Locate the cell with the specified text and output its (X, Y) center coordinate. 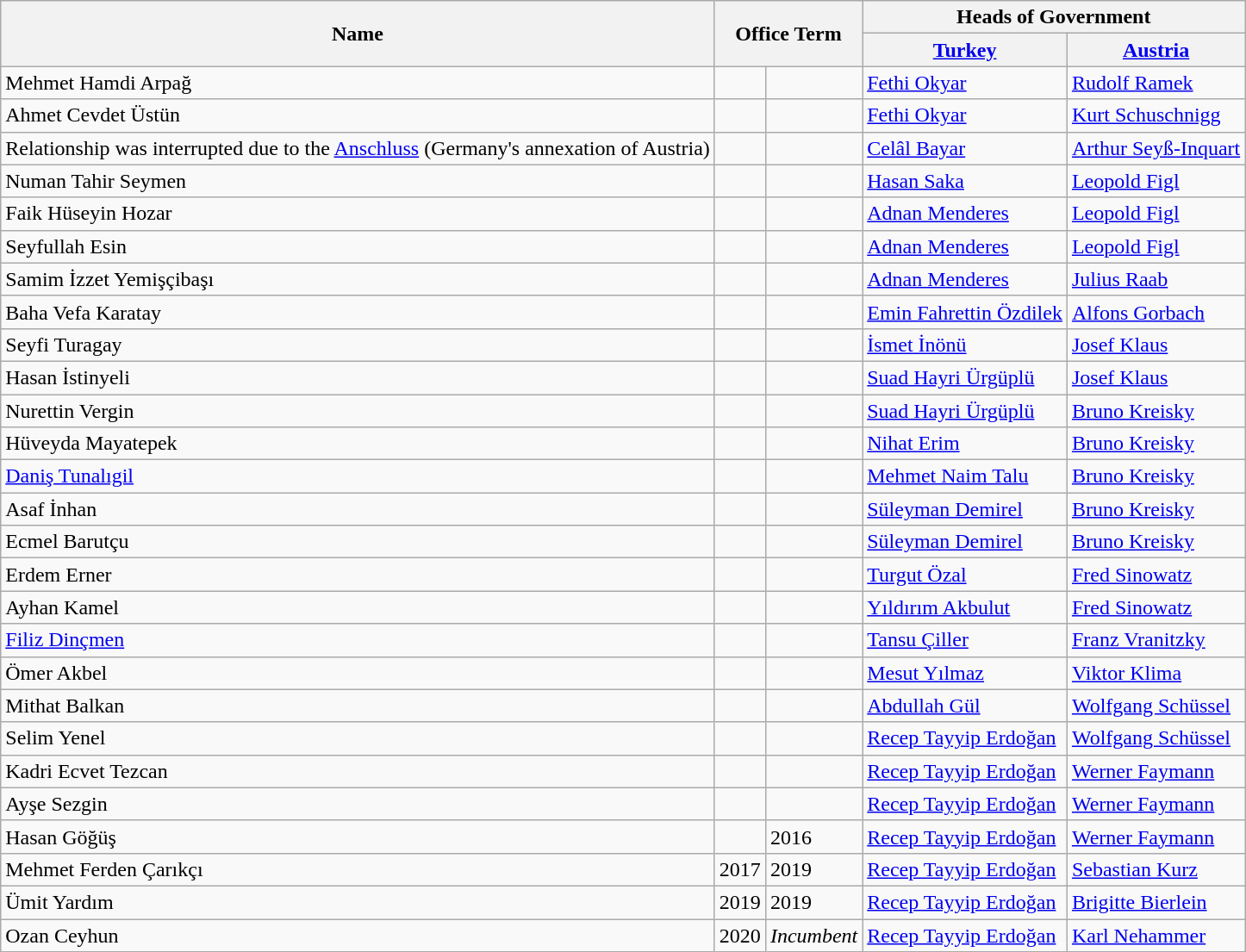
Relationship was interrupted due to the Anschluss (Germany's annexation of Austria) (358, 148)
Ahmet Cevdet Üstün (358, 115)
Hasan İstinyeli (358, 377)
2017 (739, 869)
Celâl Bayar (965, 148)
Arthur Seyß-Inquart (1156, 148)
Yıldırım Akbulut (965, 607)
Mesut Yılmaz (965, 673)
Mehmet Ferden Çarıkçı (358, 869)
Erdem Erner (358, 575)
Ecmel Barutçu (358, 542)
Kadri Ecvet Tezcan (358, 771)
Ömer Akbel (358, 673)
Julius Raab (1156, 279)
Hüveyda Mayatepek (358, 444)
Rudolf Ramek (1156, 83)
Turgut Özal (965, 575)
Alfons Gorbach (1156, 312)
Turkey (965, 50)
Daniş Tunalıgil (358, 476)
2016 (813, 837)
Hasan Göğüş (358, 837)
Name (358, 34)
Tansu Çiller (965, 640)
Baha Vefa Karatay (358, 312)
Austria (1156, 50)
Viktor Klima (1156, 673)
Seyfi Turagay (358, 345)
Filiz Dinçmen (358, 640)
Hasan Saka (965, 181)
Numan Tahir Seymen (358, 181)
Abdullah Gül (965, 706)
Faik Hüseyin Hozar (358, 214)
Franz Vranitzky (1156, 640)
Ayşe Sezgin (358, 804)
Seyfullah Esin (358, 246)
Brigitte Bierlein (1156, 902)
Ümit Yardım (358, 902)
Ozan Ceyhun (358, 935)
Ayhan Kamel (358, 607)
Karl Nehammer (1156, 935)
Kurt Schuschnigg (1156, 115)
Sebastian Kurz (1156, 869)
Heads of Government (1054, 17)
Mehmet Hamdi Arpağ (358, 83)
Nihat Erim (965, 444)
Office Term (788, 34)
Samim İzzet Yemişçibaşı (358, 279)
Asaf İnhan (358, 509)
2020 (739, 935)
Mehmet Naim Talu (965, 476)
İsmet İnönü (965, 345)
Mithat Balkan (358, 706)
Incumbent (813, 935)
Nurettin Vergin (358, 411)
Emin Fahrettin Özdilek (965, 312)
Selim Yenel (358, 738)
